Locate the cell with the specified text and output its (x, y) center coordinate. 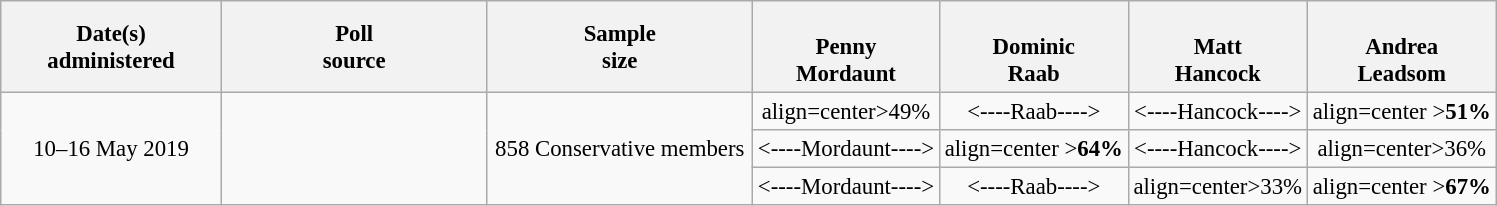
DominicRaab (1034, 47)
align=center >67% (1402, 187)
Poll source (354, 47)
align=center>33% (1218, 187)
align=center >64% (1034, 149)
align=center>49% (846, 112)
AndreaLeadsom (1402, 47)
10–16 May 2019 (112, 150)
PennyMordaunt (846, 47)
858 Conservative members (620, 150)
MattHancock (1218, 47)
align=center>36% (1402, 149)
Samplesize (620, 47)
Date(s) administered (112, 47)
align=center >51% (1402, 112)
